Search for the cell housing the specified text and yield its (x, y) center coordinate. 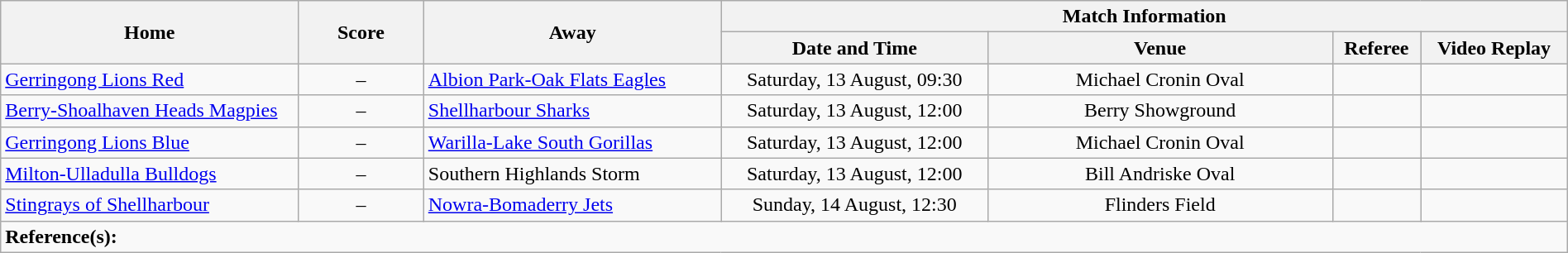
Shellharbour Sharks (572, 111)
Berry Showground (1159, 111)
Stingrays of Shellharbour (150, 205)
Berry-Shoalhaven Heads Magpies (150, 111)
Gerringong Lions Red (150, 79)
Warilla-Lake South Gorillas (572, 142)
Match Information (1145, 17)
Bill Andriske Oval (1159, 174)
Sunday, 14 August, 12:30 (854, 205)
Score (361, 32)
Home (150, 32)
Reference(s): (784, 236)
Venue (1159, 48)
Flinders Field (1159, 205)
Saturday, 13 August, 09:30 (854, 79)
Referee (1376, 48)
Albion Park-Oak Flats Eagles (572, 79)
Nowra-Bomaderry Jets (572, 205)
Gerringong Lions Blue (150, 142)
Date and Time (854, 48)
Milton-Ulladulla Bulldogs (150, 174)
Southern Highlands Storm (572, 174)
Video Replay (1494, 48)
Away (572, 32)
